Search for the cell housing the specified text and yield its [X, Y] center coordinate. 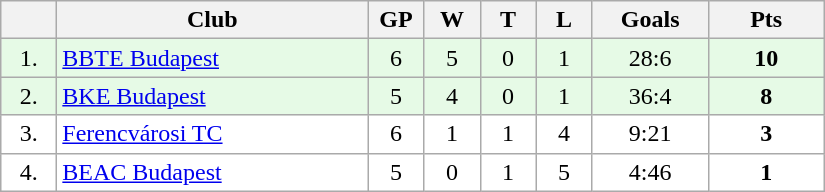
Club [212, 20]
2. [29, 96]
9:21 [650, 134]
Pts [766, 20]
BBTE Budapest [212, 58]
BKE Budapest [212, 96]
T [508, 20]
28:6 [650, 58]
W [452, 20]
Ferencvárosi TC [212, 134]
3. [29, 134]
4:46 [650, 172]
36:4 [650, 96]
BEAC Budapest [212, 172]
8 [766, 96]
Goals [650, 20]
GP [396, 20]
4. [29, 172]
1. [29, 58]
3 [766, 134]
10 [766, 58]
L [564, 20]
